Identify which cell holds the provided text, then report its [X, Y] central coordinate. 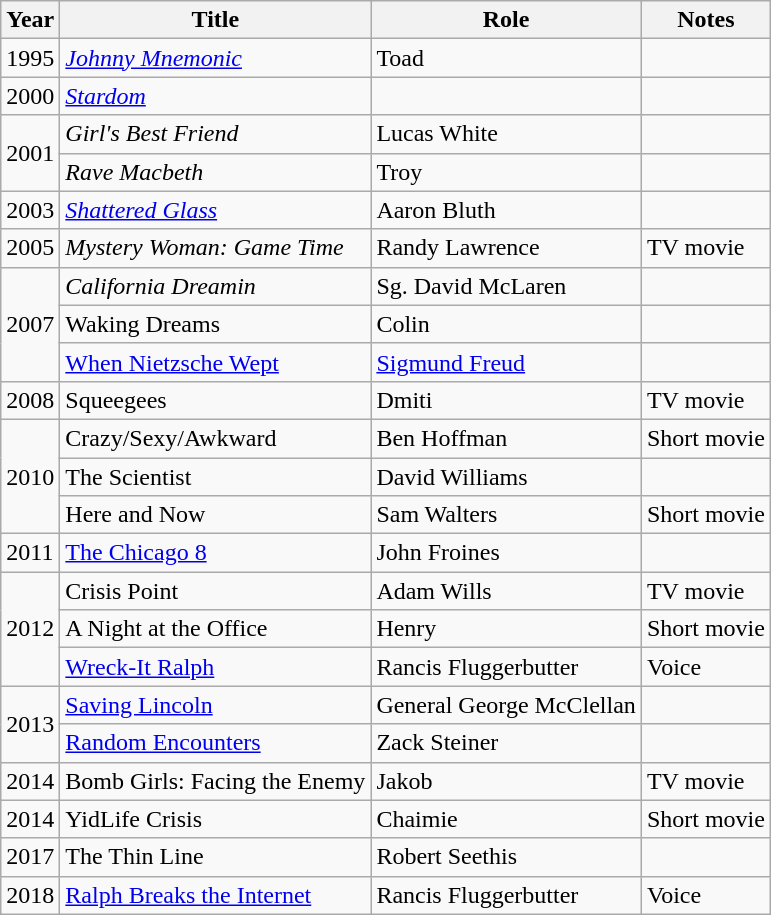
Shattered Glass [216, 210]
2000 [30, 96]
Girl's Best Friend [216, 134]
2010 [30, 476]
Henry [506, 629]
Ralph Breaks the Internet [216, 895]
Johnny Mnemonic [216, 58]
2018 [30, 895]
Zack Steiner [506, 743]
A Night at the Office [216, 629]
Year [30, 20]
2005 [30, 248]
Sg. David McLaren [506, 286]
Random Encounters [216, 743]
2007 [30, 324]
2003 [30, 210]
Robert Seethis [506, 857]
Squeegees [216, 400]
General George McClellan [506, 705]
Sigmund Freud [506, 362]
2001 [30, 153]
Adam Wills [506, 591]
The Chicago 8 [216, 553]
Here and Now [216, 515]
Ben Hoffman [506, 438]
Troy [506, 172]
The Thin Line [216, 857]
Dmiti [506, 400]
Randy Lawrence [506, 248]
Lucas White [506, 134]
2011 [30, 553]
Crazy/Sexy/Awkward [216, 438]
1995 [30, 58]
Title [216, 20]
Stardom [216, 96]
Mystery Woman: Game Time [216, 248]
Waking Dreams [216, 324]
John Froines [506, 553]
Notes [706, 20]
Toad [506, 58]
Wreck-It Ralph [216, 667]
2008 [30, 400]
YidLife Crisis [216, 819]
David Williams [506, 477]
California Dreamin [216, 286]
2013 [30, 724]
The Scientist [216, 477]
2012 [30, 629]
Sam Walters [506, 515]
Chaimie [506, 819]
Bomb Girls: Facing the Enemy [216, 781]
Saving Lincoln [216, 705]
Jakob [506, 781]
Rave Macbeth [216, 172]
Role [506, 20]
Colin [506, 324]
Aaron Bluth [506, 210]
When Nietzsche Wept [216, 362]
Crisis Point [216, 591]
2017 [30, 857]
